Locate the cell with the specified text and output its (X, Y) center coordinate. 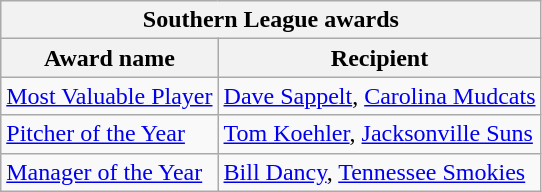
Most Valuable Player (110, 96)
Manager of the Year (110, 172)
Recipient (380, 58)
Pitcher of the Year (110, 134)
Bill Dancy, Tennessee Smokies (380, 172)
Tom Koehler, Jacksonville Suns (380, 134)
Award name (110, 58)
Dave Sappelt, Carolina Mudcats (380, 96)
Southern League awards (271, 20)
